Locate the cell with the specified text and output its (x, y) center coordinate. 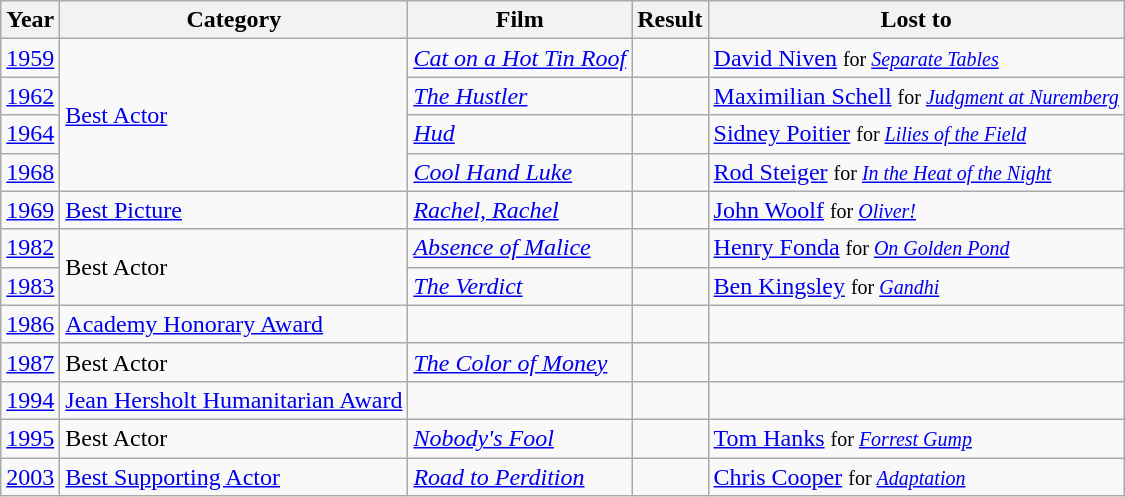
Jean Hersholt Humanitarian Award (234, 400)
Ben Kingsley for Gandhi (916, 286)
Lost to (916, 20)
Road to Perdition (520, 477)
1994 (30, 400)
Cat on a Hot Tin Roof (520, 58)
The Hustler (520, 96)
1964 (30, 134)
Absence of Malice (520, 248)
1986 (30, 324)
1959 (30, 58)
John Woolf for Oliver! (916, 210)
Rachel, Rachel (520, 210)
Year (30, 20)
Film (520, 20)
Nobody's Fool (520, 438)
Best Supporting Actor (234, 477)
Chris Cooper for Adaptation (916, 477)
1983 (30, 286)
Category (234, 20)
1995 (30, 438)
Cool Hand Luke (520, 172)
1968 (30, 172)
1969 (30, 210)
Henry Fonda for On Golden Pond (916, 248)
1987 (30, 362)
1962 (30, 96)
Sidney Poitier for Lilies of the Field (916, 134)
1982 (30, 248)
Result (670, 20)
Rod Steiger for In the Heat of the Night (916, 172)
Academy Honorary Award (234, 324)
Maximilian Schell for Judgment at Nuremberg (916, 96)
Best Picture (234, 210)
2003 (30, 477)
Hud (520, 134)
David Niven for Separate Tables (916, 58)
The Color of Money (520, 362)
The Verdict (520, 286)
Tom Hanks for Forrest Gump (916, 438)
